Pinpoint the cell where the given text exists, returning its [x, y] midpoint coordinate. 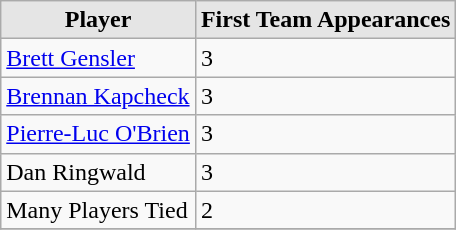
Brennan Kapcheck [98, 96]
2 [325, 210]
Brett Gensler [98, 58]
Dan Ringwald [98, 172]
Player [98, 20]
Many Players Tied [98, 210]
First Team Appearances [325, 20]
Pierre-Luc O'Brien [98, 134]
